Locate the cell with the specified text and output its [X, Y] center coordinate. 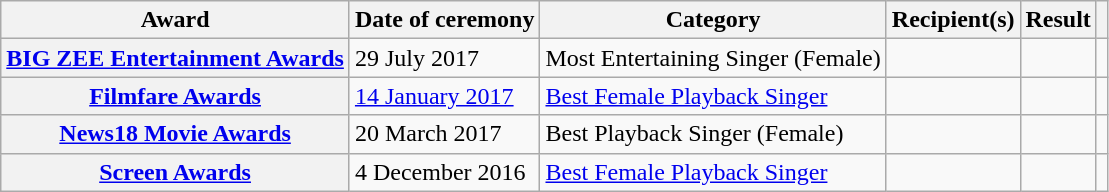
Result [1058, 20]
BIG ZEE Entertainment Awards [176, 58]
Date of ceremony [444, 20]
Best Playback Singer (Female) [713, 134]
Award [176, 20]
Category [713, 20]
Filmfare Awards [176, 96]
News18 Movie Awards [176, 134]
Screen Awards [176, 172]
29 July 2017 [444, 58]
20 March 2017 [444, 134]
Most Entertaining Singer (Female) [713, 58]
Recipient(s) [953, 20]
4 December 2016 [444, 172]
14 January 2017 [444, 96]
